Find where the given text appears and provide that cell's center as [x, y] coordinate. 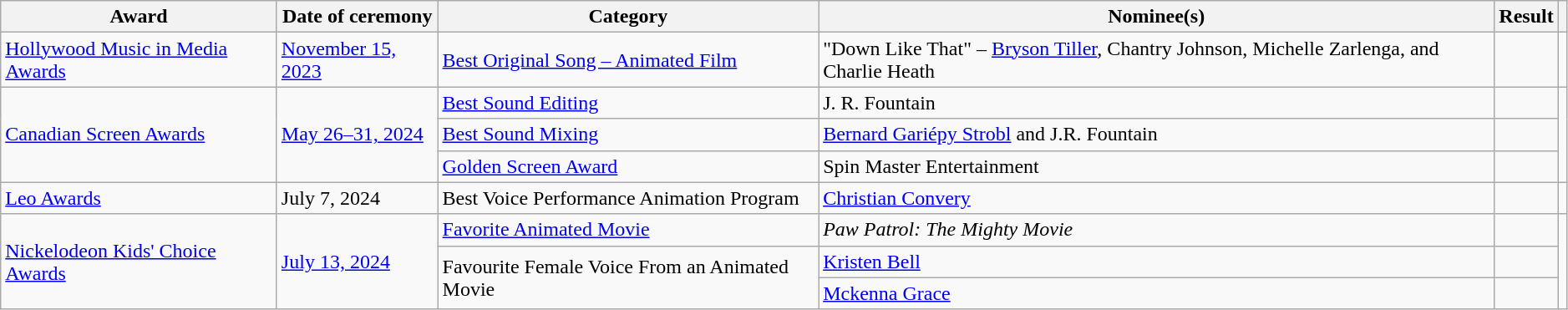
Nickelodeon Kids' Choice Awards [139, 262]
Canadian Screen Awards [139, 135]
Hollywood Music in Media Awards [139, 60]
Golden Screen Award [628, 166]
Christian Convery [1156, 198]
July 13, 2024 [358, 262]
Leo Awards [139, 198]
Best Original Song – Animated Film [628, 60]
Bernard Gariépy Strobl and J.R. Fountain [1156, 135]
J. R. Fountain [1156, 103]
July 7, 2024 [358, 198]
Award [139, 17]
Date of ceremony [358, 17]
Favourite Female Voice From an Animated Movie [628, 277]
Paw Patrol: The Mighty Movie [1156, 230]
Result [1526, 17]
Best Voice Performance Animation Program [628, 198]
Kristen Bell [1156, 262]
Mckenna Grace [1156, 293]
Favorite Animated Movie [628, 230]
November 15, 2023 [358, 60]
Nominee(s) [1156, 17]
Category [628, 17]
Best Sound Mixing [628, 135]
Spin Master Entertainment [1156, 166]
May 26–31, 2024 [358, 135]
Best Sound Editing [628, 103]
"Down Like That" – Bryson Tiller, Chantry Johnson, Michelle Zarlenga, and Charlie Heath [1156, 60]
